For the text-containing cell, return its midpoint in (X, Y) coordinate format. 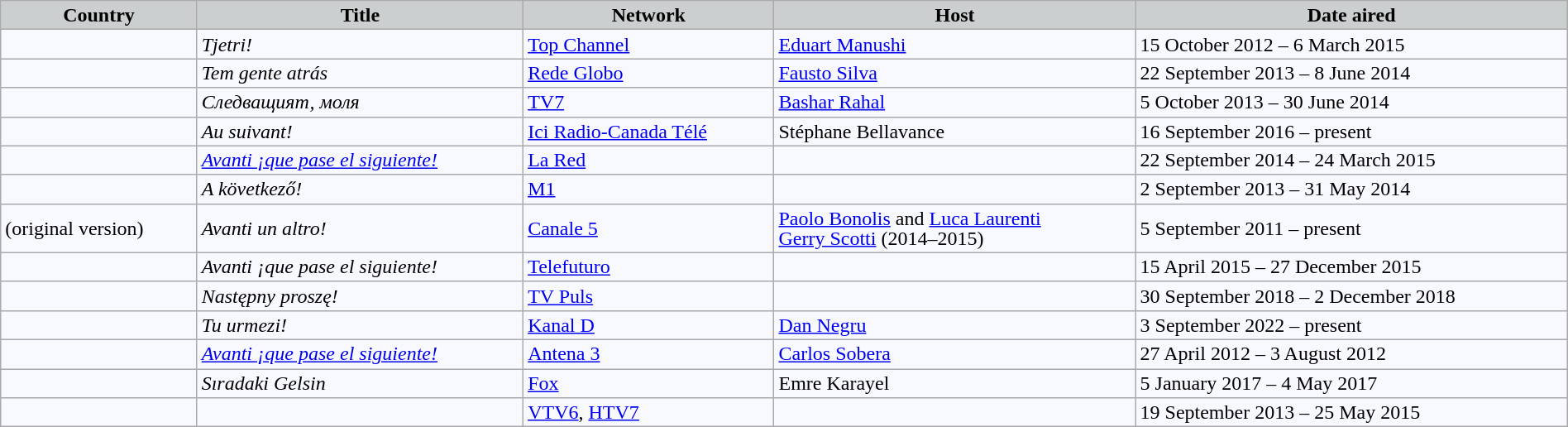
Bashar Rahal (954, 103)
Canale 5 (648, 228)
2 September 2013 – 31 May 2014 (1351, 189)
Top Channel (648, 45)
La Red (648, 161)
27 April 2012 – 3 August 2012 (1351, 354)
15 October 2012 – 6 March 2015 (1351, 45)
Network (648, 15)
Host (954, 15)
3 September 2022 – present (1351, 324)
TV Puls (648, 296)
Dan Negru (954, 324)
Antena 3 (648, 354)
Ici Radio-Canada Télé (648, 131)
TV7 (648, 103)
Следващият, моля (360, 103)
Title (360, 15)
Date aired (1351, 15)
A következő! (360, 189)
22 September 2014 – 24 March 2015 (1351, 161)
15 April 2015 – 27 December 2015 (1351, 266)
Eduart Manushi (954, 45)
Paolo Bonolis and Luca LaurentiGerry Scotti (2014–2015) (954, 228)
Sıradaki Gelsin (360, 384)
Emre Karayel (954, 384)
Avanti un altro! (360, 228)
Tem gente atrás (360, 73)
5 September 2011 – present (1351, 228)
Fausto Silva (954, 73)
Kanal D (648, 324)
VTV6, HTV7 (648, 412)
22 September 2013 – 8 June 2014 (1351, 73)
Carlos Sobera (954, 354)
16 September 2016 – present (1351, 131)
5 January 2017 – 4 May 2017 (1351, 384)
Następny proszę! (360, 296)
Tu urmezi! (360, 324)
Telefuturo (648, 266)
19 September 2013 – 25 May 2015 (1351, 412)
Tjetri! (360, 45)
Fox (648, 384)
Stéphane Bellavance (954, 131)
(original version) (99, 228)
5 October 2013 – 30 June 2014 (1351, 103)
Rede Globo (648, 73)
M1 (648, 189)
30 September 2018 – 2 December 2018 (1351, 296)
Au suivant! (360, 131)
Country (99, 15)
